Return (x, y) of the center of cell containing provided text 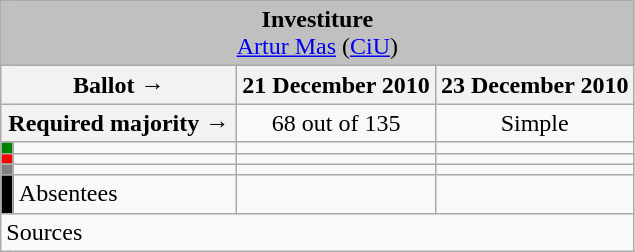
Ballot → (119, 85)
68 out of 135 (336, 123)
Simple (534, 123)
Sources (318, 232)
21 December 2010 (336, 85)
Required majority → (119, 123)
Absentees (125, 194)
23 December 2010 (534, 85)
InvestitureArtur Mas (CiU) (318, 34)
